Scan for the cell matching the given text and deliver its (x, y) coordinate at center. 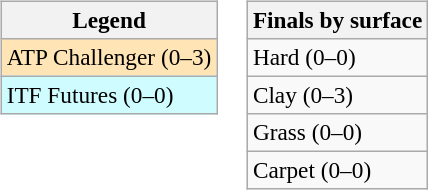
Finals by surface (337, 20)
Carpet (0–0) (337, 171)
Hard (0–0) (337, 57)
ATP Challenger (0–3) (108, 57)
Clay (0–3) (337, 95)
Grass (0–0) (337, 133)
ITF Futures (0–0) (108, 95)
Legend (108, 20)
